Return (X, Y) of the center of cell containing provided text 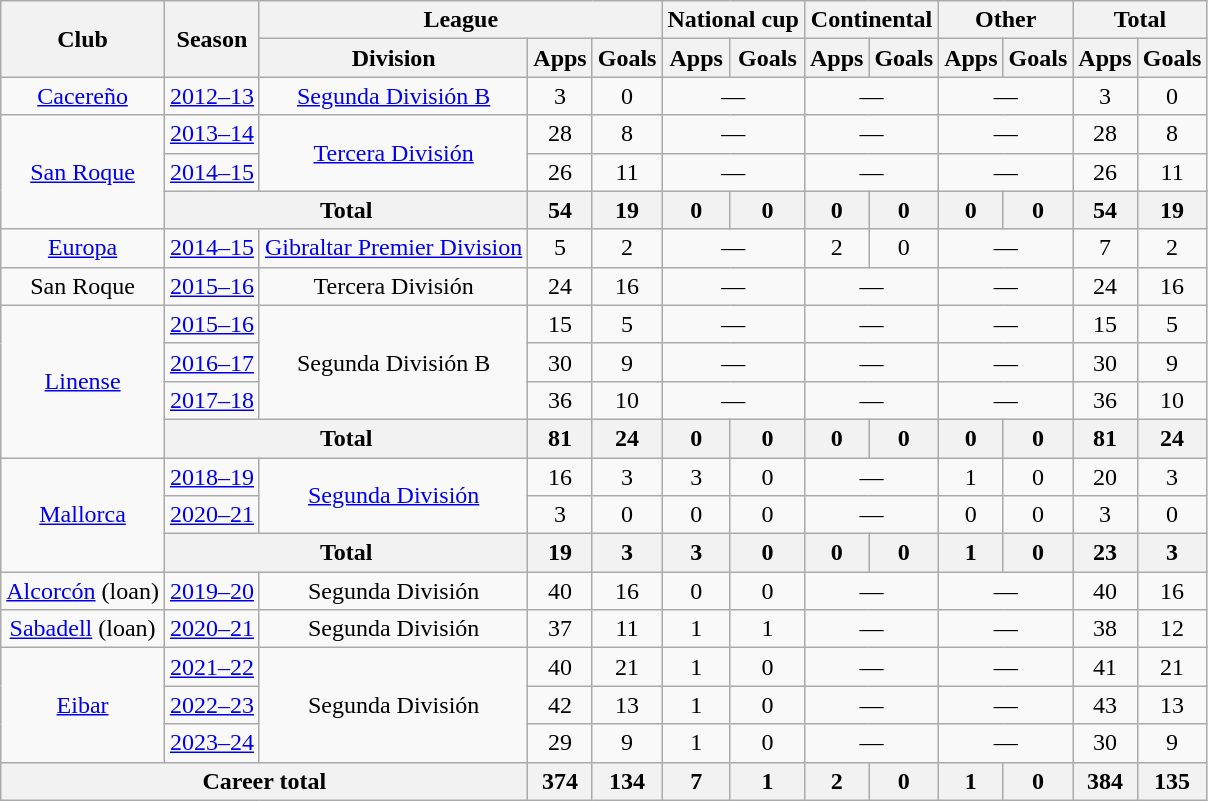
2023–24 (212, 743)
29 (560, 743)
Continental (871, 20)
2016–17 (212, 362)
Gibraltar Premier Division (393, 248)
Season (212, 39)
Cacereño (83, 96)
42 (560, 705)
National cup (733, 20)
384 (1105, 781)
League (460, 20)
374 (560, 781)
Linense (83, 381)
41 (1105, 667)
Mallorca (83, 515)
Career total (264, 781)
2021–22 (212, 667)
23 (1105, 553)
2019–20 (212, 591)
38 (1105, 629)
Europa (83, 248)
Alcorcón (loan) (83, 591)
37 (560, 629)
135 (1172, 781)
2022–23 (212, 705)
2012–13 (212, 96)
2018–19 (212, 477)
12 (1172, 629)
20 (1105, 477)
2013–14 (212, 134)
Eibar (83, 705)
2017–18 (212, 400)
134 (627, 781)
Other (1006, 20)
Division (393, 58)
43 (1105, 705)
Sabadell (loan) (83, 629)
Club (83, 39)
